Locate the cell with the specified text and output its (x, y) center coordinate. 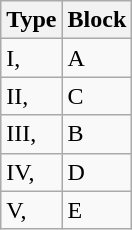
II, (32, 96)
D (97, 172)
III, (32, 134)
C (97, 96)
Type (32, 20)
Block (97, 20)
IV, (32, 172)
A (97, 58)
V, (32, 210)
I, (32, 58)
E (97, 210)
B (97, 134)
